Provide the [x, y] coordinate of the cell's center where the given text is located.  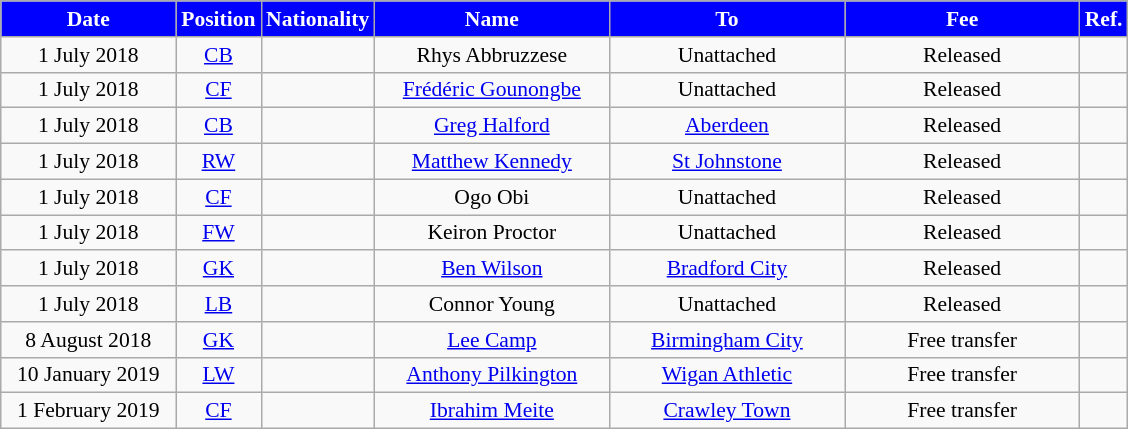
Ben Wilson [492, 269]
Birmingham City [726, 340]
Aberdeen [726, 126]
To [726, 19]
RW [218, 162]
1 February 2019 [88, 411]
Bradford City [726, 269]
LB [218, 304]
LW [218, 375]
FW [218, 233]
Position [218, 19]
Frédéric Gounongbe [492, 90]
Keiron Proctor [492, 233]
Nationality [318, 19]
8 August 2018 [88, 340]
Lee Camp [492, 340]
Rhys Abbruzzese [492, 55]
Name [492, 19]
Matthew Kennedy [492, 162]
Greg Halford [492, 126]
Ref. [1104, 19]
Ogo Obi [492, 197]
Anthony Pilkington [492, 375]
Fee [962, 19]
Ibrahim Meite [492, 411]
Connor Young [492, 304]
St Johnstone [726, 162]
10 January 2019 [88, 375]
Date [88, 19]
Wigan Athletic [726, 375]
Crawley Town [726, 411]
